Scan for the cell matching the given text and deliver its [x, y] coordinate at center. 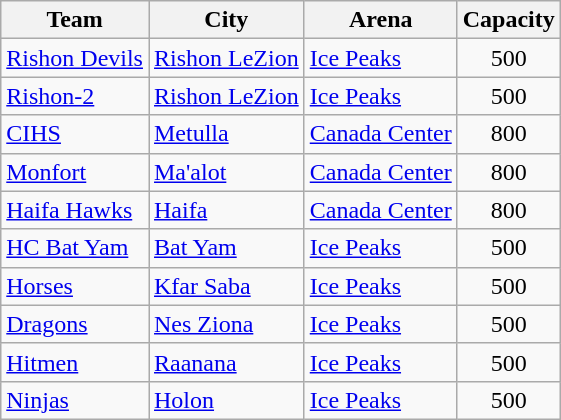
Nes Ziona [226, 324]
Rishon Devils [75, 58]
Haifa Hawks [75, 210]
Ma'alot [226, 172]
Horses [75, 286]
CIHS [75, 134]
Team [75, 20]
Dragons [75, 324]
Rishon-2 [75, 96]
Ninjas [75, 400]
Hitmen [75, 362]
Metulla [226, 134]
Arena [380, 20]
Raanana [226, 362]
Holon [226, 400]
Monfort [75, 172]
City [226, 20]
Bat Yam [226, 248]
Haifa [226, 210]
Kfar Saba [226, 286]
Capacity [508, 20]
HC Bat Yam [75, 248]
